Find where the given text appears and provide that cell's center as [x, y] coordinate. 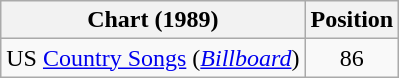
Chart (1989) [153, 20]
Position [352, 20]
US Country Songs (Billboard) [153, 58]
86 [352, 58]
